Output the (X, Y) coordinate of the center of the cell containing the given text.  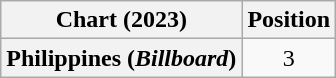
Philippines (Billboard) (122, 58)
3 (289, 58)
Position (289, 20)
Chart (2023) (122, 20)
